Return the [X, Y] coordinate for the center point of the cell that contains the specified text.  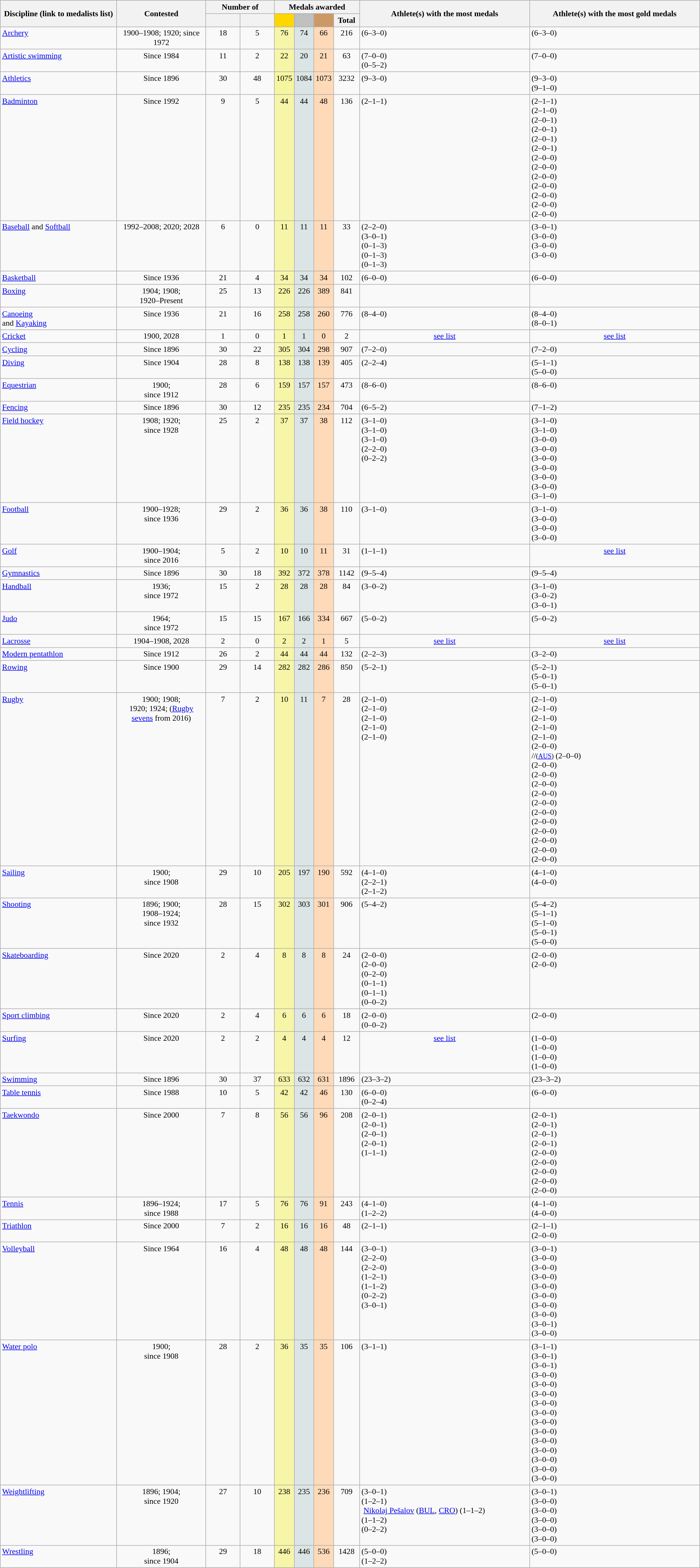
378 [323, 573]
(3–2–0) [615, 654]
Tennis [59, 1208]
Rugby [59, 779]
13 [257, 296]
536 [323, 1557]
1142 [346, 573]
(5–4–2) [445, 923]
234 [323, 408]
405 [346, 367]
Volleyball [59, 1291]
841 [346, 296]
709 [346, 1515]
Shooting [59, 923]
(9–3–0) (9–1–0) [615, 83]
136 [346, 158]
667 [346, 623]
14 [257, 677]
(3–0–1) (2–2–0) (2–2–0) (1–2–1) (1–1–2) (0–2–2) (3–0–1) [445, 1291]
(9–3–0) [445, 83]
Surfing [59, 1052]
1900–1928;since 1936 [161, 524]
Baseball and Softball [59, 246]
33 [346, 246]
(5–2–1) (5–0–1) (5–0–1) [615, 677]
(5–0–0) [615, 1557]
(3–0–1) (3–0–0) (3–0–0) (3–0–0) [615, 246]
132 [346, 654]
243 [346, 1208]
Triathlon [59, 1231]
Artistic swimming [59, 61]
(5–0–0) (1–2–2) [445, 1557]
Fencing [59, 408]
74 [304, 38]
31 [346, 555]
Wrestling [59, 1557]
1896;since 1904 [161, 1557]
236 [323, 1515]
Judo [59, 623]
389 [323, 296]
Cricket [59, 336]
Total [346, 20]
(1–1–1) [445, 555]
66 [323, 38]
633 [284, 1080]
Badminton [59, 158]
Sport climbing [59, 1020]
106 [346, 1413]
260 [323, 318]
(6–5–2) [445, 408]
473 [346, 390]
(3–1–1) (3–0–1) (3–0–1) (3–0–0) (3–0–0) (3–0–0) (3–0–0) (3–0–0) (3–0–0) (3–0–0) (3–0–0) (3–0–0) (3–0–0) (3–0–0) (3–0–0) [615, 1413]
Contested [161, 13]
1428 [346, 1557]
(7–0–0) (0–5–2) [445, 61]
302 [284, 923]
9 [223, 158]
Cycling [59, 350]
238 [284, 1515]
(1–0–0) (1–0–0) (1–0–0) (1–0–0) [615, 1052]
167 [284, 623]
(3–1–0) (3–1–0) (3–1–0) (2–2–0) (0–2–2) [445, 459]
91 [323, 1208]
301 [323, 923]
Table tennis [59, 1097]
Handball [59, 596]
592 [346, 882]
1904; 1908;1920–Present [161, 296]
24 [346, 979]
Weightlifting [59, 1515]
(7–1–2) [615, 408]
(2–0–0) (2–0–0) (0–2–0) (0–1–1) (0–1–1) (0–0–2) [445, 979]
1896–1924;since 1988 [161, 1208]
1936;since 1972 [161, 596]
1992–2008; 2020; 2028 [161, 246]
20 [304, 61]
(5–1–1) (5–0–0) [615, 367]
1964;since 1972 [161, 623]
1900; 1908;1920; 1924; (Rugby sevens from 2016) [161, 779]
(7–0–0) [615, 61]
208 [346, 1153]
704 [346, 408]
286 [323, 677]
(2–1–1) (2–1–0) (2–0–1) (2–0–1) (2–0–1) (2–0–1) (2–0–0) (2–0–0) (2–0–0) (2–0–0) (2–0–0) (2–0–0) (2–0–0) [615, 158]
(3–1–0) (3–0–2) (3–0–1) [615, 596]
305 [284, 350]
372 [304, 573]
Rowing [59, 677]
3232 [346, 83]
1900–1908; 1920; since 1972 [161, 38]
Football [59, 524]
(2–2–4) [445, 367]
197 [304, 882]
(3–1–1) [445, 1413]
Since 1904 [161, 367]
1900, 2028 [161, 336]
632 [304, 1080]
(3–1–0) (3–1–0) (3–0–0) (3–0–0) (3–0–0) (3–0–0) (3–0–0) (3–0–0) (3–1–0) [615, 459]
205 [284, 882]
166 [304, 623]
(5–2–1) [445, 677]
392 [284, 573]
110 [346, 524]
Diving [59, 367]
334 [323, 623]
Since 1988 [161, 1097]
(3–1–0) (3–0–0) (3–0–0) (3–0–0) [615, 524]
Since 1992 [161, 158]
850 [346, 677]
304 [304, 350]
1908; 1920;since 1928 [161, 459]
Equestrian [59, 390]
1073 [323, 83]
27 [223, 1515]
Since 1912 [161, 654]
Gymnastics [59, 573]
216 [346, 38]
(3–1–0) [445, 524]
(4–1–0) (1–2–2) [445, 1208]
Number of [240, 7]
Athletics [59, 83]
112 [346, 459]
63 [346, 61]
(8–4–0) [445, 318]
(2–0–0) (2–0–0) [615, 979]
Archery [59, 38]
776 [346, 318]
(4–1–0) (2–2–1) (2–1–2) [445, 882]
Since 1984 [161, 61]
(8–4–0) (8–0–1) [615, 318]
Golf [59, 555]
1900;since 1912 [161, 390]
46 [323, 1097]
(3–0–1) (3–0–0) (3–0–0) (3–0–0) (3–0–0) (3–0–0) (3–0–0) (3–0–0) (3–0–1) (3–0–0) [615, 1291]
159 [284, 390]
(2–0–1) (2–0–1) (2–0–1) (2–0–1) (1–1–1) [445, 1153]
Water polo [59, 1413]
298 [323, 350]
Modern pentathlon [59, 654]
Athlete(s) with the most medals [445, 13]
Swimming [59, 1080]
1896 [346, 1080]
(2–1–0) (2–1–0) (2–1–0) (2–1–0) (2–1–0) [445, 779]
1896; 1904;since 1920 [161, 1515]
190 [323, 882]
(5–4–2) (5–1–1) (5–1–0) (5–0–1) (5–0–0) [615, 923]
Since 1964 [161, 1291]
(2–0–0) [615, 1020]
Lacrosse [59, 641]
(2–0–0) (0–0–2) [445, 1020]
84 [346, 596]
Canoeing and Kayaking [59, 318]
Taekwondo [59, 1153]
Basketball [59, 278]
Sailing [59, 882]
Field hockey [59, 459]
Since 1900 [161, 677]
Athlete(s) with the most gold medals [615, 13]
Discipline (link to medalists list) [59, 13]
1904–1908, 2028 [161, 641]
(3–0–1) (3–0–0) (3–0–0) (3–0–0) (3–0–0) (3–0–0) [615, 1515]
907 [346, 350]
17 [223, 1208]
102 [346, 278]
96 [323, 1153]
144 [346, 1291]
Boxing [59, 296]
1084 [304, 83]
(2–0–1) (2–0–1) (2–0–1) (2–0–1) (2–0–0) (2–0–0) (2–0–0) (2–0–0) (2–0–0) [615, 1153]
26 [223, 654]
(2–2–3) [445, 654]
130 [346, 1097]
(3–0–2) [445, 596]
(2–2–0) (3–0–1) (0–1–3) (0–1–3) (0–1–3) [445, 246]
Medals awarded [317, 7]
303 [304, 923]
Skateboarding [59, 979]
1900–1904;since 2016 [161, 555]
139 [323, 367]
631 [323, 1080]
(6–0–0) (0–2–4) [445, 1097]
(2–1–1) (2–0–0) [615, 1231]
906 [346, 923]
1075 [284, 83]
(3–0–1) (1–2–1) Nikolaj Pešalov (BUL, CRO) (1–1–2) (1–1–2) (0–2–2) [445, 1515]
1896; 1900;1908–1924;since 1932 [161, 923]
